Provide the [x, y] coordinate of the cell's center where the given text is located.  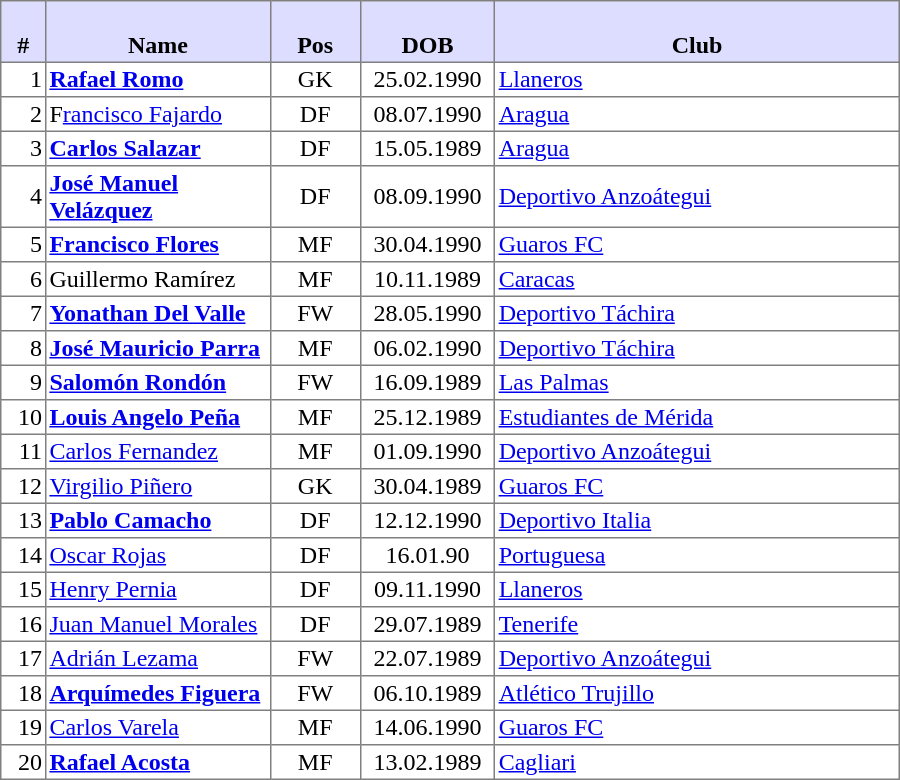
Carlos Varela [158, 727]
Henry Pernia [158, 589]
DOB [428, 32]
Cagliari [697, 762]
16.01.90 [428, 555]
18 [24, 693]
Carlos Salazar [158, 148]
08.09.1990 [428, 197]
16.09.1989 [428, 382]
8 [24, 348]
Rafael Romo [158, 79]
Virgilio Piñero [158, 486]
Caracas [697, 279]
13.02.1989 [428, 762]
Francisco Flores [158, 244]
15.05.1989 [428, 148]
Name [158, 32]
12.12.1990 [428, 520]
10.11.1989 [428, 279]
14.06.1990 [428, 727]
2 [24, 114]
17 [24, 658]
25.12.1989 [428, 417]
08.07.1990 [428, 114]
Pos [315, 32]
José Mauricio Parra [158, 348]
13 [24, 520]
30.04.1990 [428, 244]
09.11.1990 [428, 589]
14 [24, 555]
6 [24, 279]
Salomón Rondón [158, 382]
01.09.1990 [428, 451]
29.07.1989 [428, 624]
Tenerife [697, 624]
Las Palmas [697, 382]
7 [24, 313]
Louis Angelo Peña [158, 417]
28.05.1990 [428, 313]
25.02.1990 [428, 79]
10 [24, 417]
16 [24, 624]
22.07.1989 [428, 658]
Juan Manuel Morales [158, 624]
Deportivo Italia [697, 520]
Adrián Lezama [158, 658]
Guillermo Ramírez [158, 279]
5 [24, 244]
3 [24, 148]
19 [24, 727]
Atlético Trujillo [697, 693]
06.10.1989 [428, 693]
Yonathan Del Valle [158, 313]
1 [24, 79]
Oscar Rojas [158, 555]
06.02.1990 [428, 348]
Estudiantes de Mérida [697, 417]
Arquímedes Figuera [158, 693]
11 [24, 451]
20 [24, 762]
Club [697, 32]
Rafael Acosta [158, 762]
9 [24, 382]
15 [24, 589]
Portuguesa [697, 555]
# [24, 32]
30.04.1989 [428, 486]
José Manuel Velázquez [158, 197]
12 [24, 486]
Carlos Fernandez [158, 451]
Pablo Camacho [158, 520]
4 [24, 197]
Francisco Fajardo [158, 114]
